Determine the (X, Y) coordinate at the center of the cell enclosing the given text.  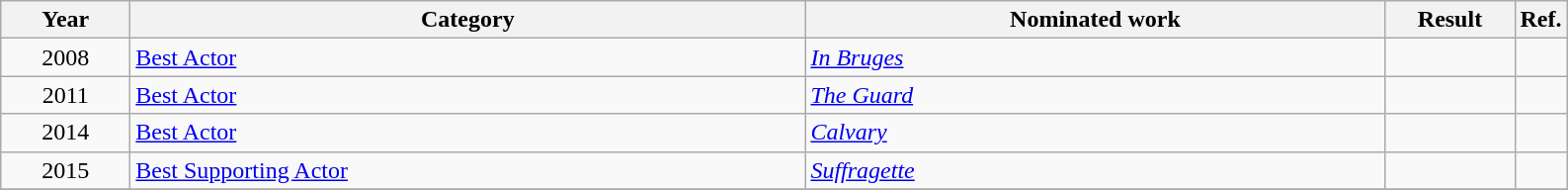
Ref. (1541, 20)
2008 (65, 57)
Calvary (1095, 133)
Best Supporting Actor (468, 170)
2015 (65, 170)
2011 (65, 95)
Result (1450, 20)
Category (468, 20)
In Bruges (1095, 57)
Year (65, 20)
Nominated work (1095, 20)
2014 (65, 133)
Suffragette (1095, 170)
The Guard (1095, 95)
